Capture the cell that displays the provided text and extract its (x, y) central coordinate. 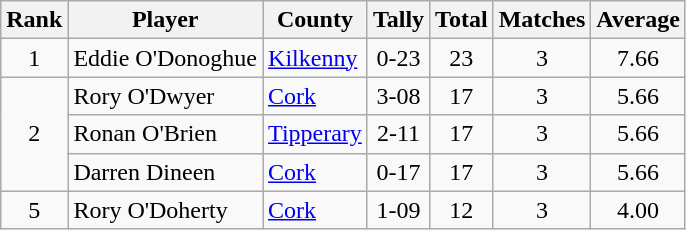
1-09 (398, 210)
0-23 (398, 58)
Player (166, 20)
Ronan O'Brien (166, 134)
2 (34, 134)
Rank (34, 20)
7.66 (638, 58)
Average (638, 20)
Total (462, 20)
3-08 (398, 96)
County (316, 20)
Darren Dineen (166, 172)
0-17 (398, 172)
12 (462, 210)
Tally (398, 20)
2-11 (398, 134)
Matches (542, 20)
Rory O'Doherty (166, 210)
23 (462, 58)
5 (34, 210)
Rory O'Dwyer (166, 96)
Eddie O'Donoghue (166, 58)
Kilkenny (316, 58)
4.00 (638, 210)
1 (34, 58)
Tipperary (316, 134)
